Locate the cell with the specified text and output its [X, Y] center coordinate. 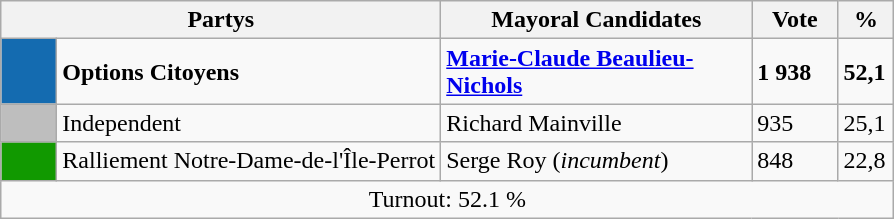
935 [795, 123]
Turnout: 52.1 % [448, 199]
52,1 [866, 72]
Richard Mainville [596, 123]
Options Citoyens [249, 72]
25,1 [866, 123]
% [866, 20]
848 [795, 161]
1 938 [795, 72]
Mayoral Candidates [596, 20]
Independent [249, 123]
22,8 [866, 161]
Vote [795, 20]
Ralliement Notre-Dame-de-l'Île-Perrot [249, 161]
Partys [221, 20]
Marie-Claude Beaulieu-Nichols [596, 72]
Serge Roy (incumbent) [596, 161]
